From the cell containing the given text, extract its center point as (x, y) coordinate. 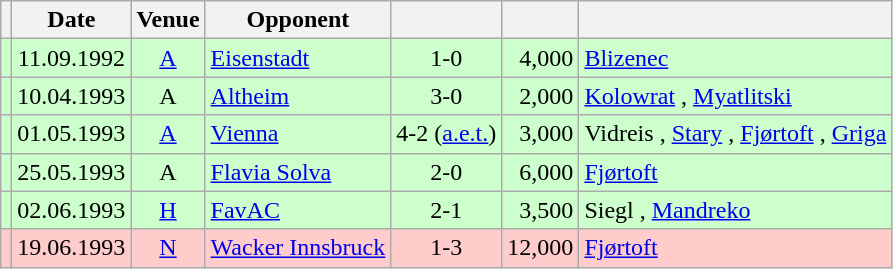
Altheim (298, 96)
3,500 (540, 210)
2,000 (540, 96)
2-0 (446, 172)
2-1 (446, 210)
N (168, 248)
25.05.1993 (72, 172)
Eisenstadt (298, 58)
Date (72, 20)
Venue (168, 20)
12,000 (540, 248)
Wacker Innsbruck (298, 248)
Vidreis , Stary , Fjørtoft , Griga (736, 134)
10.04.1993 (72, 96)
6,000 (540, 172)
19.06.1993 (72, 248)
Vienna (298, 134)
4-2 (a.e.t.) (446, 134)
H (168, 210)
1-3 (446, 248)
FavAC (298, 210)
Blizenec (736, 58)
3-0 (446, 96)
3,000 (540, 134)
11.09.1992 (72, 58)
4,000 (540, 58)
Opponent (298, 20)
Flavia Solva (298, 172)
1-0 (446, 58)
Siegl , Mandreko (736, 210)
02.06.1993 (72, 210)
01.05.1993 (72, 134)
Kolowrat , Myatlitski (736, 96)
